Detect which cell encompasses the target text, then output its [x, y] center coordinate. 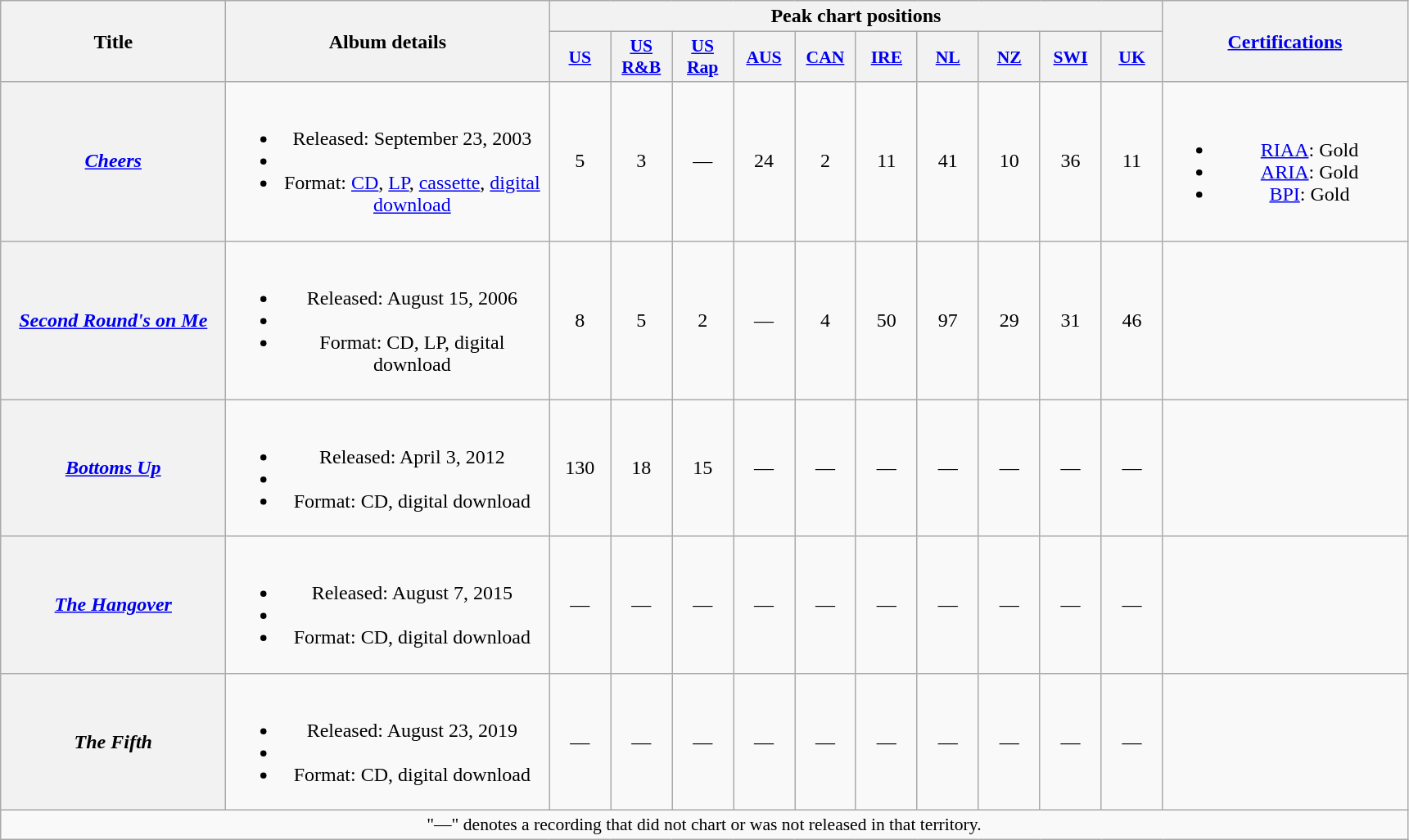
The Hangover [113, 604]
3 [642, 161]
NZ [1009, 57]
Peak chart positions [856, 16]
18 [642, 468]
Cheers [113, 161]
15 [702, 468]
Released: August 23, 2019Format: CD, digital download [388, 742]
UK [1131, 57]
36 [1071, 161]
4 [825, 320]
The Fifth [113, 742]
Released: April 3, 2012Format: CD, digital download [388, 468]
8 [580, 320]
Released: August 7, 2015Format: CD, digital download [388, 604]
Title [113, 41]
AUS [765, 57]
46 [1131, 320]
CAN [825, 57]
Released: September 23, 2003Format: CD, LP, cassette, digital download [388, 161]
Album details [388, 41]
US [580, 57]
USR&B [642, 57]
130 [580, 468]
50 [886, 320]
Certifications [1285, 41]
Released: August 15, 2006Format: CD, LP, digital download [388, 320]
Second Round's on Me [113, 320]
97 [948, 320]
"—" denotes a recording that did not chart or was not released in that territory. [704, 824]
41 [948, 161]
USRap [702, 57]
10 [1009, 161]
NL [948, 57]
RIAA: GoldARIA: GoldBPI: Gold [1285, 161]
Bottoms Up [113, 468]
29 [1009, 320]
SWI [1071, 57]
24 [765, 161]
31 [1071, 320]
IRE [886, 57]
